Capture the cell that displays the provided text and extract its (X, Y) central coordinate. 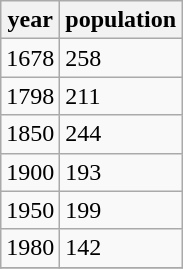
1950 (30, 210)
1850 (30, 134)
199 (121, 210)
year (30, 20)
1980 (30, 248)
258 (121, 58)
1798 (30, 96)
244 (121, 134)
211 (121, 96)
142 (121, 248)
1678 (30, 58)
193 (121, 172)
population (121, 20)
1900 (30, 172)
